Detect which cell encompasses the target text, then output its (X, Y) center coordinate. 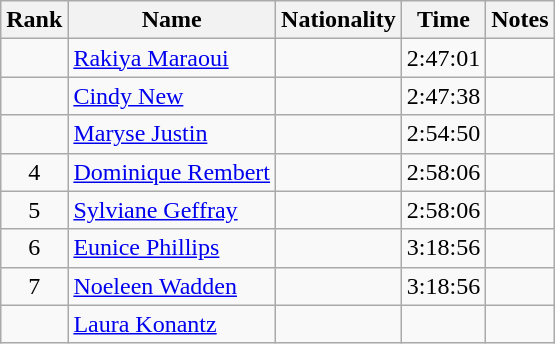
4 (34, 172)
7 (34, 286)
6 (34, 248)
Time (443, 20)
2:47:01 (443, 58)
Laura Konantz (172, 324)
Dominique Rembert (172, 172)
Maryse Justin (172, 134)
Eunice Phillips (172, 248)
2:54:50 (443, 134)
5 (34, 210)
Sylviane Geffray (172, 210)
2:47:38 (443, 96)
Rakiya Maraoui (172, 58)
Notes (520, 20)
Rank (34, 20)
Nationality (339, 20)
Noeleen Wadden (172, 286)
Name (172, 20)
Cindy New (172, 96)
